Locate the cell with the specified text and output its (X, Y) center coordinate. 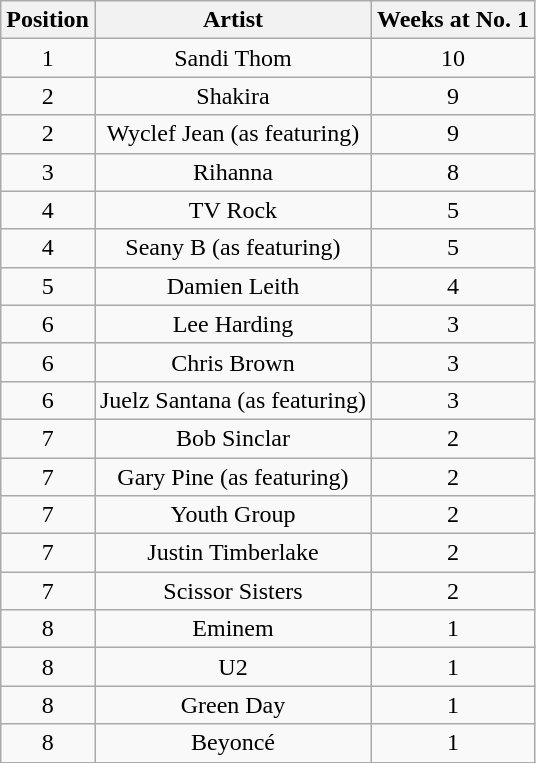
Chris Brown (232, 362)
Wyclef Jean (as featuring) (232, 134)
Bob Sinclar (232, 438)
Gary Pine (as featuring) (232, 477)
Green Day (232, 705)
Beyoncé (232, 743)
Juelz Santana (as featuring) (232, 400)
Eminem (232, 629)
TV Rock (232, 210)
Scissor Sisters (232, 591)
Weeks at No. 1 (452, 20)
Artist (232, 20)
Damien Leith (232, 286)
Position (48, 20)
10 (452, 58)
Sandi Thom (232, 58)
Rihanna (232, 172)
Shakira (232, 96)
Youth Group (232, 515)
Justin Timberlake (232, 553)
U2 (232, 667)
Lee Harding (232, 324)
Seany B (as featuring) (232, 248)
